Return [X, Y] of the center of cell containing provided text 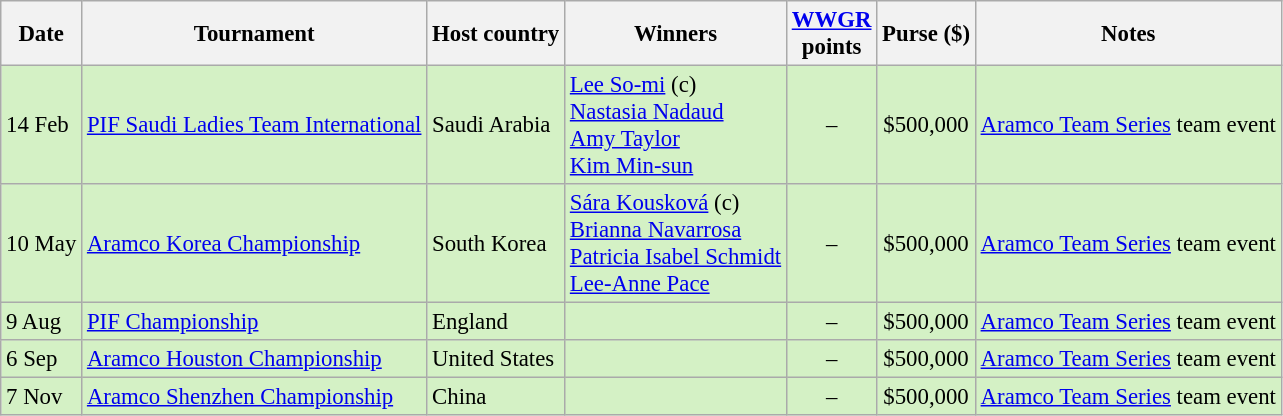
14 Feb [42, 126]
WWGRpoints [831, 34]
Lee So-mi (c) Nastasia Nadaud Amy Taylor Kim Min-sun [676, 126]
China [496, 397]
Aramco Korea Championship [254, 244]
Sára Kousková (c) Brianna Navarrosa Patricia Isabel Schmidt Lee-Anne Pace [676, 244]
Aramco Houston Championship [254, 359]
Purse ($) [926, 34]
Winners [676, 34]
6 Sep [42, 359]
Host country [496, 34]
England [496, 322]
Aramco Shenzhen Championship [254, 397]
Notes [1128, 34]
South Korea [496, 244]
10 May [42, 244]
PIF Saudi Ladies Team International [254, 126]
9 Aug [42, 322]
Saudi Arabia [496, 126]
United States [496, 359]
7 Nov [42, 397]
Tournament [254, 34]
Date [42, 34]
PIF Championship [254, 322]
